Pinpoint the cell where the given text exists, returning its [x, y] midpoint coordinate. 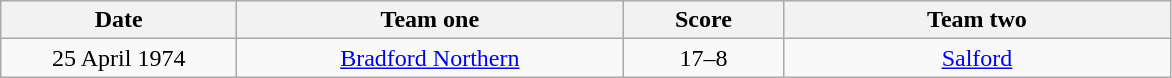
Bradford Northern [430, 58]
25 April 1974 [119, 58]
17–8 [704, 58]
Date [119, 20]
Team one [430, 20]
Salford [977, 58]
Team two [977, 20]
Score [704, 20]
